For the text-containing cell, return its midpoint in (x, y) coordinate format. 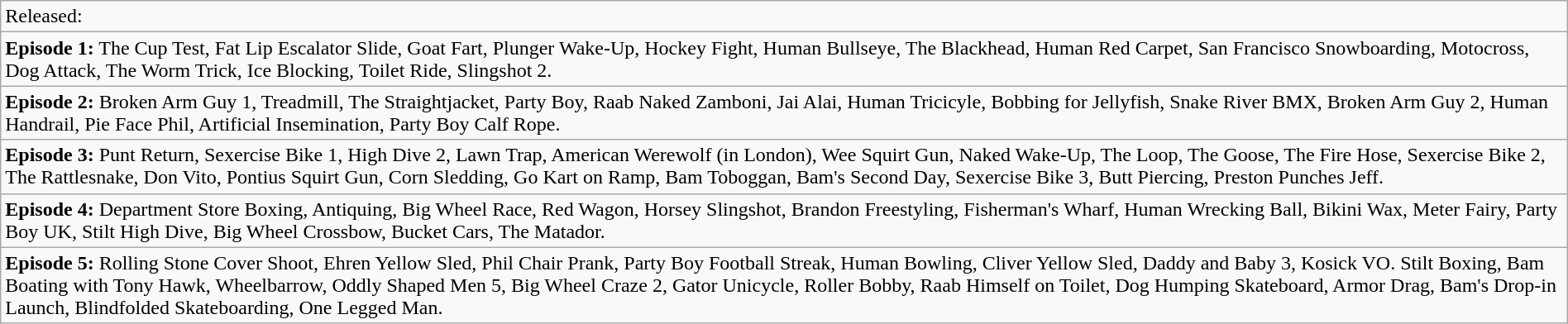
Released: (784, 17)
